Identify which cell holds the provided text, then report its (x, y) central coordinate. 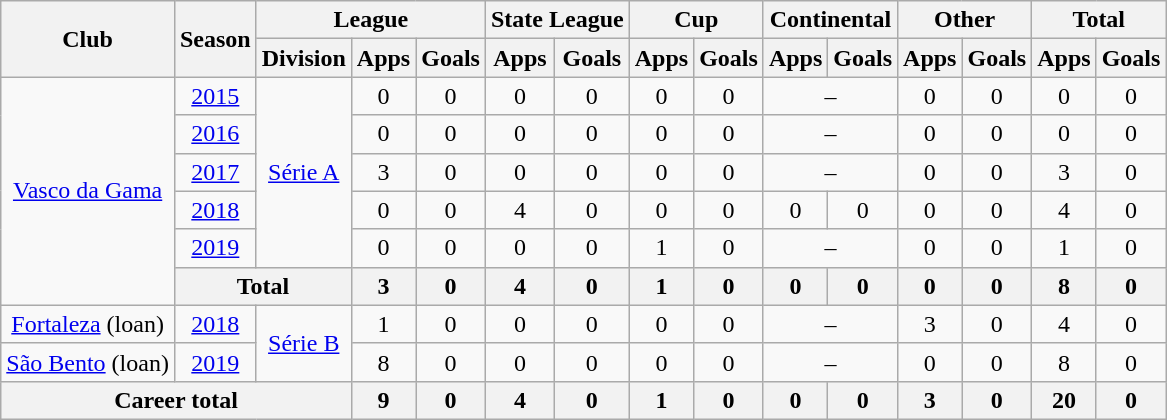
São Bento (loan) (88, 362)
2015 (215, 96)
League (370, 20)
Club (88, 39)
2017 (215, 172)
20 (1064, 400)
Season (215, 39)
Cup (696, 20)
2016 (215, 134)
Vasco da Gama (88, 191)
Division (304, 58)
Série B (304, 343)
Career total (176, 400)
Fortaleza (loan) (88, 324)
State League (557, 20)
Other (965, 20)
Continental (830, 20)
9 (383, 400)
Série A (304, 172)
